Return [X, Y] of the center of cell containing provided text 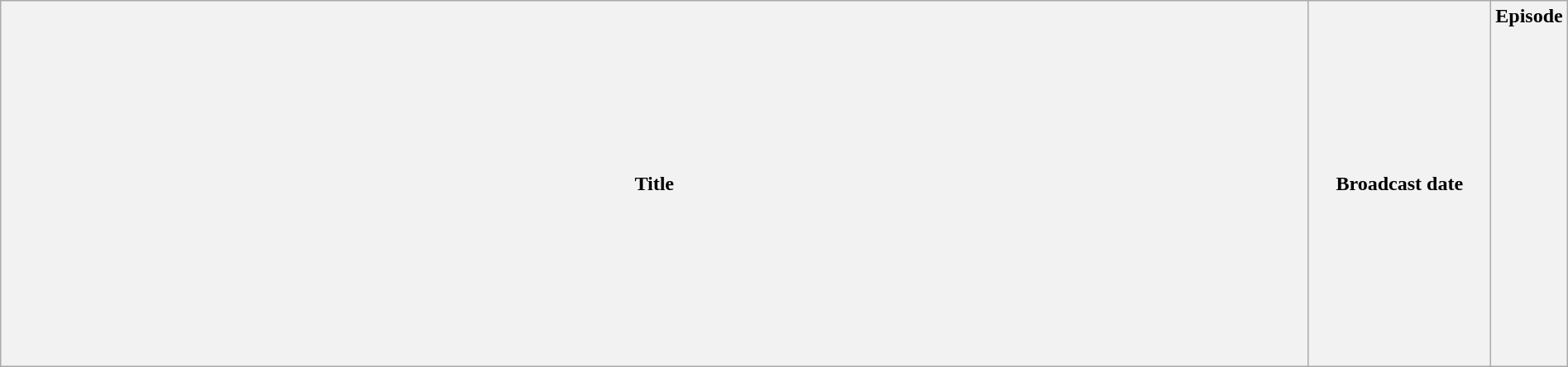
Title [655, 183]
Broadcast date [1399, 183]
Episode [1529, 183]
